From the cell containing the given text, extract its center point as (X, Y) coordinate. 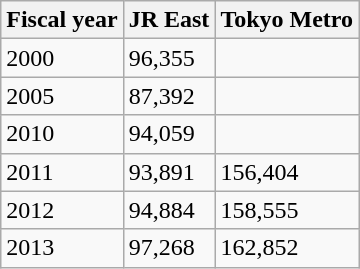
158,555 (287, 210)
2011 (62, 172)
2013 (62, 248)
94,884 (169, 210)
97,268 (169, 248)
JR East (169, 20)
94,059 (169, 134)
2005 (62, 96)
Fiscal year (62, 20)
2012 (62, 210)
87,392 (169, 96)
96,355 (169, 58)
162,852 (287, 248)
156,404 (287, 172)
2000 (62, 58)
93,891 (169, 172)
Tokyo Metro (287, 20)
2010 (62, 134)
